Provide the [X, Y] coordinate of the cell's center where the given text is located.  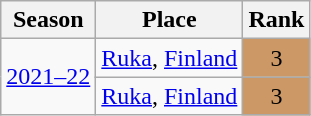
2021–22 [48, 77]
Place [170, 20]
Season [48, 20]
Rank [276, 20]
